Determine the (X, Y) coordinate at the center of the cell enclosing the given text.  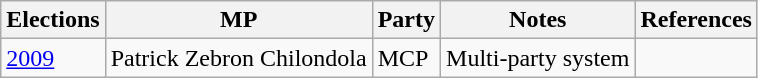
Elections (53, 20)
2009 (53, 58)
MCP (406, 58)
Multi-party system (538, 58)
Party (406, 20)
MP (238, 20)
Notes (538, 20)
Patrick Zebron Chilondola (238, 58)
References (696, 20)
